Search for the cell housing the specified text and yield its [x, y] center coordinate. 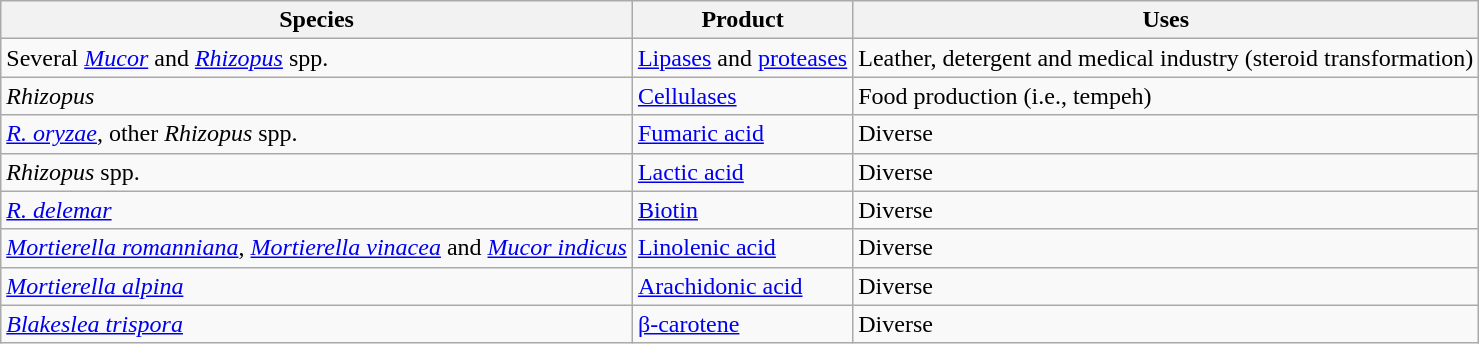
Biotin [742, 210]
Fumaric acid [742, 134]
Rhizopus spp. [317, 172]
Mortierella alpina [317, 286]
Leather, detergent and medical industry (steroid transformation) [1166, 58]
Lactic acid [742, 172]
Uses [1166, 20]
Blakeslea trispora [317, 324]
Species [317, 20]
Product [742, 20]
Lipases and proteases [742, 58]
β-carotene [742, 324]
Several Mucor and Rhizopus spp. [317, 58]
R. delemar [317, 210]
Rhizopus [317, 96]
R. oryzae, other Rhizopus spp. [317, 134]
Arachidonic acid [742, 286]
Linolenic acid [742, 248]
Mortierella romanniana, Mortierella vinacea and Mucor indicus [317, 248]
Cellulases [742, 96]
Food production (i.e., tempeh) [1166, 96]
